Determine the [X, Y] coordinate at the center of the cell enclosing the given text.  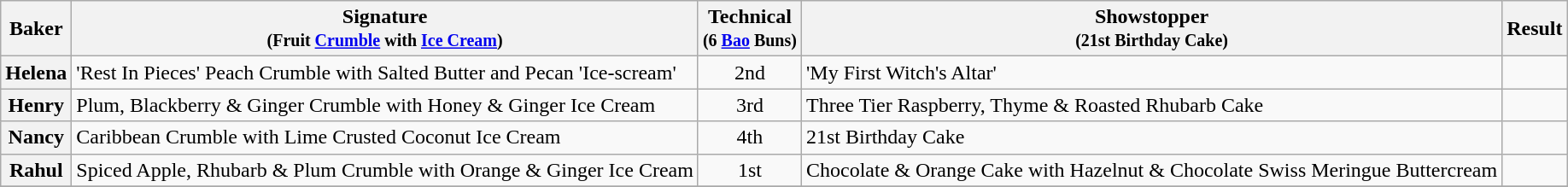
Plum, Blackberry & Ginger Crumble with Honey & Ginger Ice Cream [385, 105]
Helena [36, 73]
Chocolate & Orange Cake with Hazelnut & Chocolate Swiss Meringue Buttercream [1151, 170]
Baker [36, 29]
Rahul [36, 170]
Technical(6 Bao Buns) [750, 29]
1st [750, 170]
21st Birthday Cake [1151, 137]
Caribbean Crumble with Lime Crusted Coconut Ice Cream [385, 137]
Henry [36, 105]
3rd [750, 105]
Result [1535, 29]
Spiced Apple, Rhubarb & Plum Crumble with Orange & Ginger Ice Cream [385, 170]
Showstopper(21st Birthday Cake) [1151, 29]
4th [750, 137]
'Rest In Pieces' Peach Crumble with Salted Butter and Pecan 'Ice-scream' [385, 73]
Three Tier Raspberry, Thyme & Roasted Rhubarb Cake [1151, 105]
Signature(Fruit Crumble with Ice Cream) [385, 29]
Nancy [36, 137]
'My First Witch's Altar' [1151, 73]
2nd [750, 73]
